Return [x, y] of the center of cell containing provided text 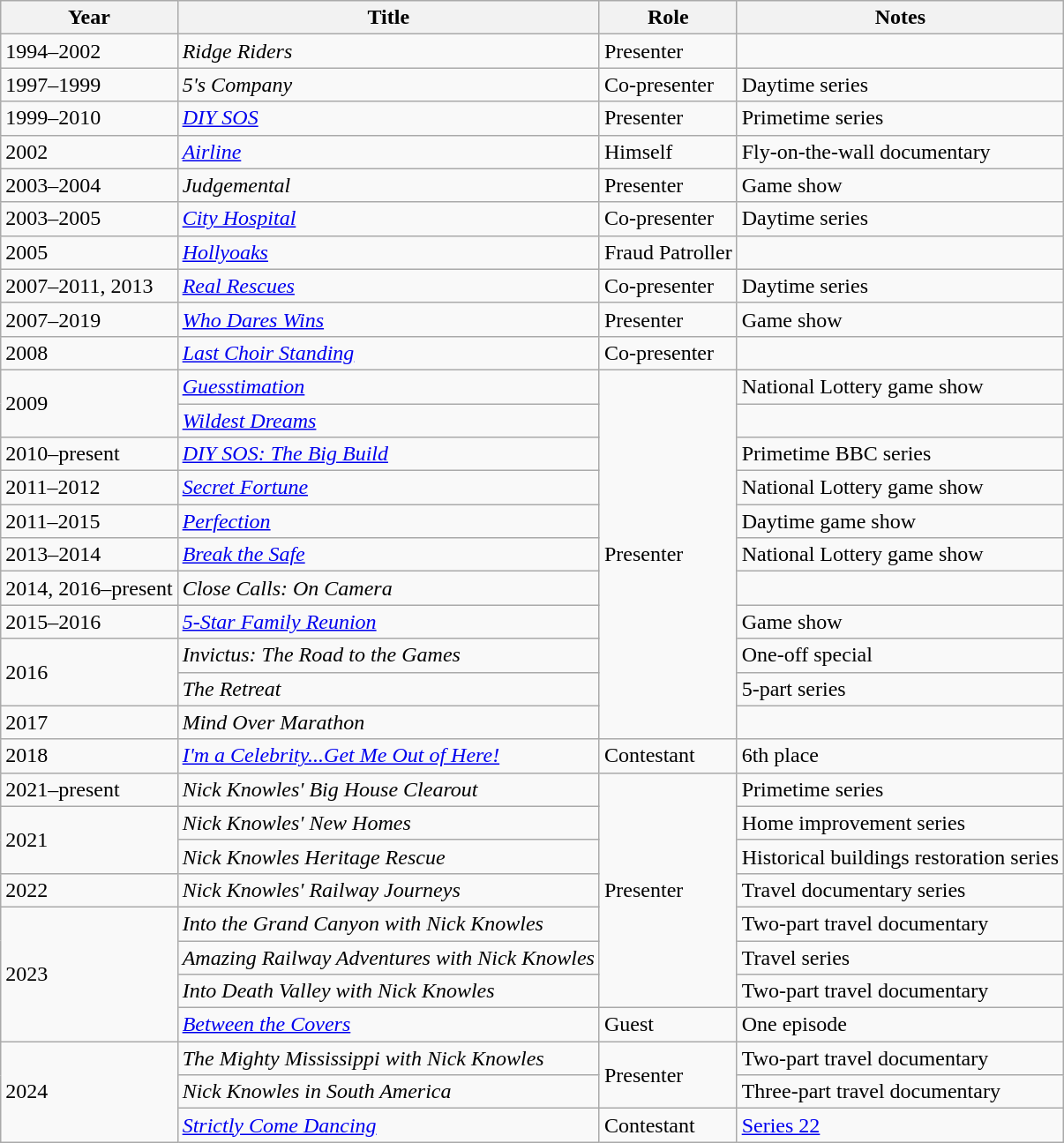
5's Company [388, 85]
6th place [900, 756]
2003–2004 [89, 185]
2015–2016 [89, 622]
2007–2011, 2013 [89, 286]
2024 [89, 1092]
Secret Fortune [388, 488]
Strictly Come Dancing [388, 1125]
Into Death Valley with Nick Knowles [388, 991]
I'm a Celebrity...Get Me Out of Here! [388, 756]
2010–present [89, 454]
Mind Over Marathon [388, 722]
Hollyoaks [388, 252]
City Hospital [388, 219]
Wildest Dreams [388, 421]
2005 [89, 252]
Close Calls: On Camera [388, 588]
Nick Knowles' Railway Journeys [388, 890]
Nick Knowles Heritage Rescue [388, 856]
2021–present [89, 789]
Daytime game show [900, 521]
5-part series [900, 689]
Invictus: The Road to the Games [388, 655]
Guest [668, 1025]
2022 [89, 890]
Fraud Patroller [668, 252]
Perfection [388, 521]
Series 22 [900, 1125]
Nick Knowles' New Homes [388, 823]
Amazing Railway Adventures with Nick Knowles [388, 957]
Between the Covers [388, 1025]
One episode [900, 1025]
Break the Safe [388, 555]
Airline [388, 152]
2011–2012 [89, 488]
Primetime BBC series [900, 454]
2011–2015 [89, 521]
2018 [89, 756]
2017 [89, 722]
Three-part travel documentary [900, 1092]
1999–2010 [89, 118]
2023 [89, 974]
Title [388, 18]
2021 [89, 840]
The Mighty Mississippi with Nick Knowles [388, 1058]
2014, 2016–present [89, 588]
Fly-on-the-wall documentary [900, 152]
Year [89, 18]
2016 [89, 672]
Travel series [900, 957]
DIY SOS: The Big Build [388, 454]
Ridge Riders [388, 51]
Nick Knowles' Big House Clearout [388, 789]
1997–1999 [89, 85]
One-off special [900, 655]
5-Star Family Reunion [388, 622]
2002 [89, 152]
2009 [89, 403]
Into the Grand Canyon with Nick Knowles [388, 923]
Last Choir Standing [388, 353]
Role [668, 18]
Home improvement series [900, 823]
Travel documentary series [900, 890]
Historical buildings restoration series [900, 856]
The Retreat [388, 689]
Himself [668, 152]
DIY SOS [388, 118]
2013–2014 [89, 555]
Judgemental [388, 185]
2007–2019 [89, 319]
2008 [89, 353]
Real Rescues [388, 286]
Nick Knowles in South America [388, 1092]
Notes [900, 18]
1994–2002 [89, 51]
2003–2005 [89, 219]
Who Dares Wins [388, 319]
Guesstimation [388, 386]
